Provide the (x, y) coordinate of the cell's center where the given text is located.  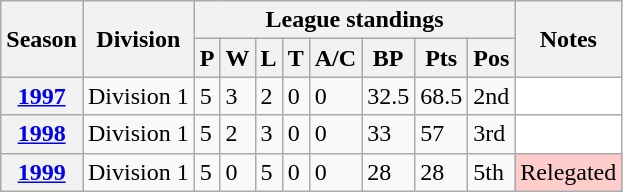
L (268, 58)
Pts (442, 58)
A/C (335, 58)
T (296, 58)
1998 (42, 134)
Relegated (568, 172)
W (238, 58)
32.5 (388, 96)
33 (388, 134)
1999 (42, 172)
5th (492, 172)
68.5 (442, 96)
BP (388, 58)
League standings (354, 20)
Notes (568, 39)
Season (42, 39)
P (207, 58)
1997 (42, 96)
3rd (492, 134)
57 (442, 134)
Division (138, 39)
Pos (492, 58)
2nd (492, 96)
